Return [X, Y] of the center of cell containing provided text 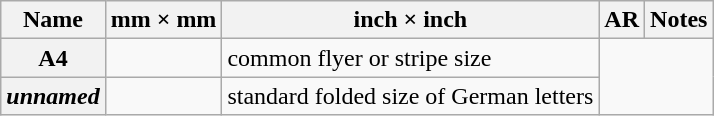
inch × inch [410, 20]
common flyer or stripe size [410, 58]
standard folded size of German letters [410, 96]
Notes [679, 20]
A4 [53, 58]
AR [622, 20]
unnamed [53, 96]
Name [53, 20]
mm × mm [164, 20]
